Return the [x, y] coordinate for the center point of the cell that contains the specified text.  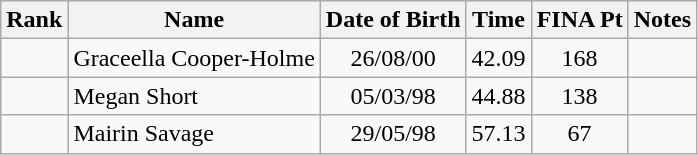
FINA Pt [580, 20]
Name [194, 20]
Megan Short [194, 96]
67 [580, 134]
26/08/00 [393, 58]
44.88 [498, 96]
Mairin Savage [194, 134]
Graceella Cooper-Holme [194, 58]
Date of Birth [393, 20]
168 [580, 58]
29/05/98 [393, 134]
Time [498, 20]
Notes [662, 20]
57.13 [498, 134]
138 [580, 96]
42.09 [498, 58]
05/03/98 [393, 96]
Rank [34, 20]
